Capture the cell that displays the provided text and extract its [x, y] central coordinate. 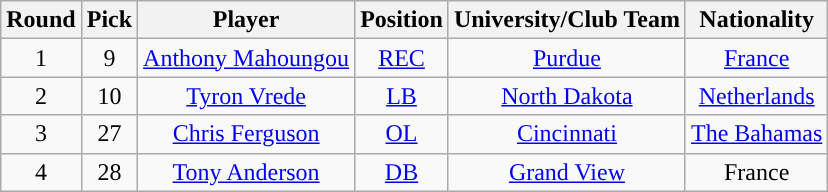
Player [246, 20]
The Bahamas [756, 134]
27 [109, 134]
Netherlands [756, 96]
Chris Ferguson [246, 134]
4 [41, 172]
Round [41, 20]
Tony Anderson [246, 172]
LB [402, 96]
3 [41, 134]
10 [109, 96]
Nationality [756, 20]
North Dakota [566, 96]
2 [41, 96]
University/Club Team [566, 20]
Anthony Mahoungou [246, 58]
Position [402, 20]
Tyron Vrede [246, 96]
Purdue [566, 58]
OL [402, 134]
DB [402, 172]
REC [402, 58]
Pick [109, 20]
1 [41, 58]
Cincinnati [566, 134]
Grand View [566, 172]
28 [109, 172]
9 [109, 58]
